For the text-containing cell, return its midpoint in [X, Y] coordinate format. 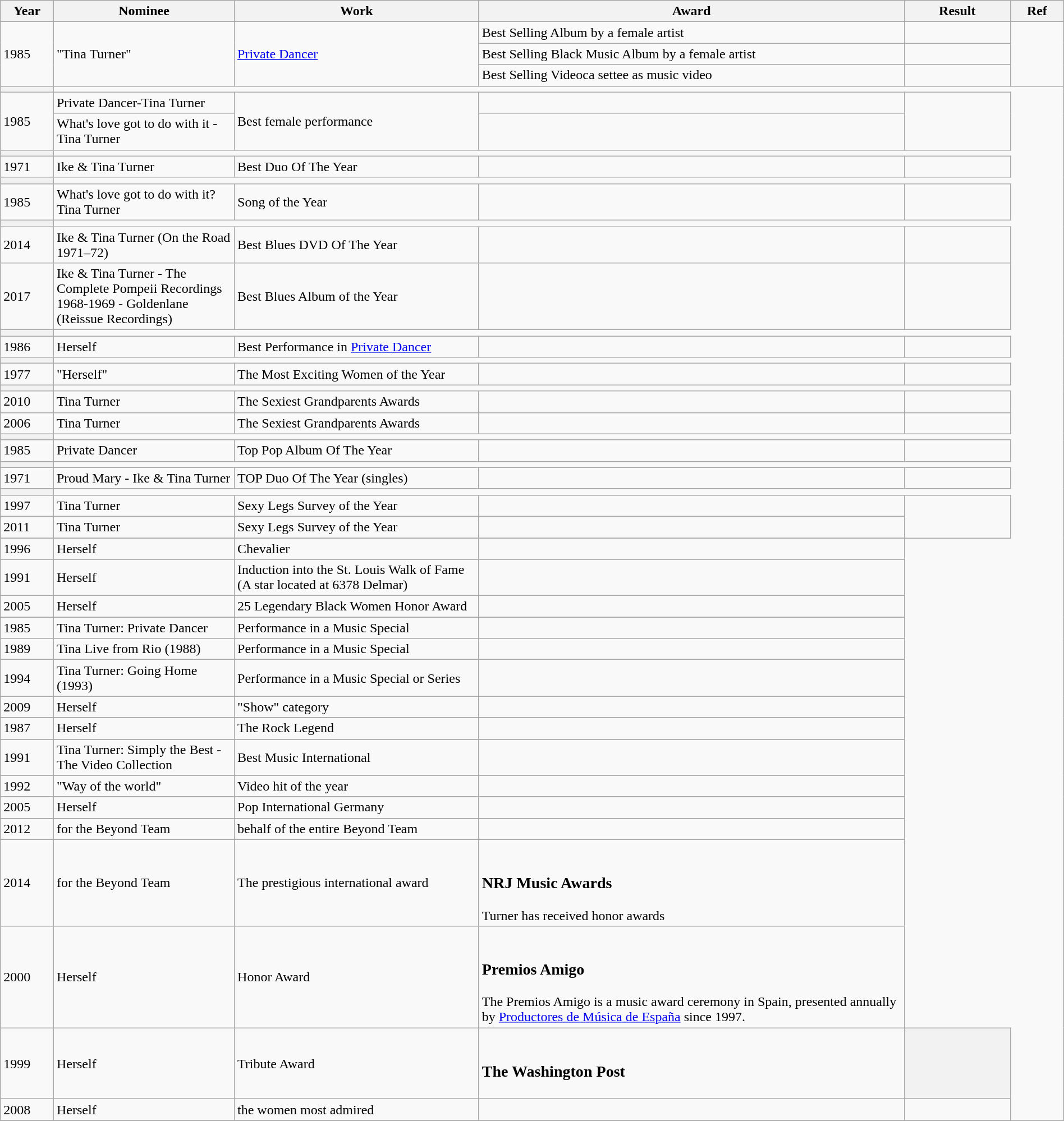
Best Duo Of The Year [357, 167]
2012 [27, 829]
The Washington Post [691, 1064]
2010 [27, 402]
1992 [27, 786]
What's love got to do with it? Tina Turner [144, 202]
Tina Live from Rio (1988) [144, 649]
Pop International Germany [357, 807]
the women most admired [357, 1110]
"Tina Turner" [144, 54]
Video hit of the year [357, 786]
"Herself" [144, 374]
Private Dancer-Tina Turner [144, 103]
Performance in a Music Special or Series [357, 678]
Year [27, 11]
The prestigious international award [357, 883]
1986 [27, 347]
Nominee [144, 11]
Best Selling Videoca settee as music video [691, 75]
Ref [1037, 11]
1996 [27, 548]
Premios AmigoThe Premios Amigo is a music award ceremony in Spain, presented annually by Productores de Música de España since 1997. [691, 976]
Proud Mary - Ike & Tina Turner [144, 478]
The Rock Legend [357, 728]
Best Selling Album by a female artist [691, 33]
Tina Turner: Going Home (1993) [144, 678]
Ike & Tina Turner (On the Road 1971–72) [144, 245]
Award [691, 11]
2017 [27, 296]
1999 [27, 1064]
Best female performance [357, 121]
2000 [27, 976]
Tribute Award [357, 1064]
Tina Turner: Simply the Best - The Video Collection [144, 757]
Best Blues Album of the Year [357, 296]
Ike & Tina Turner - The Complete Pompeii Recordings 1968-1969 - Goldenlane (Reissue Recordings) [144, 296]
Top Pop Album Of The Year [357, 451]
2006 [27, 423]
Best Music International [357, 757]
2009 [27, 707]
1994 [27, 678]
Best Performance in Private Dancer [357, 347]
Tina Turner: Private Dancer [144, 628]
Best Selling Black Music Album by a female artist [691, 54]
25 Legendary Black Women Honor Award [357, 607]
2011 [27, 527]
NRJ Music AwardsTurner has received honor awards [691, 883]
behalf of the entire Beyond Team [357, 829]
"Way of the world" [144, 786]
Work [357, 11]
1997 [27, 506]
TOP Duo Of The Year (singles) [357, 478]
1977 [27, 374]
Honor Award [357, 976]
Induction into the St. Louis Walk of Fame (A star located at 6378 Delmar) [357, 578]
Best Blues DVD Of The Year [357, 245]
Song of the Year [357, 202]
Result [957, 11]
Chevalier [357, 548]
2008 [27, 1110]
The Most Exciting Women of the Year [357, 374]
Ike & Tina Turner [144, 167]
"Show" category [357, 707]
1987 [27, 728]
What's love got to do with it -Tina Turner [144, 131]
1989 [27, 649]
